Extract the (x, y) coordinate from the center of the cell holding the provided text.  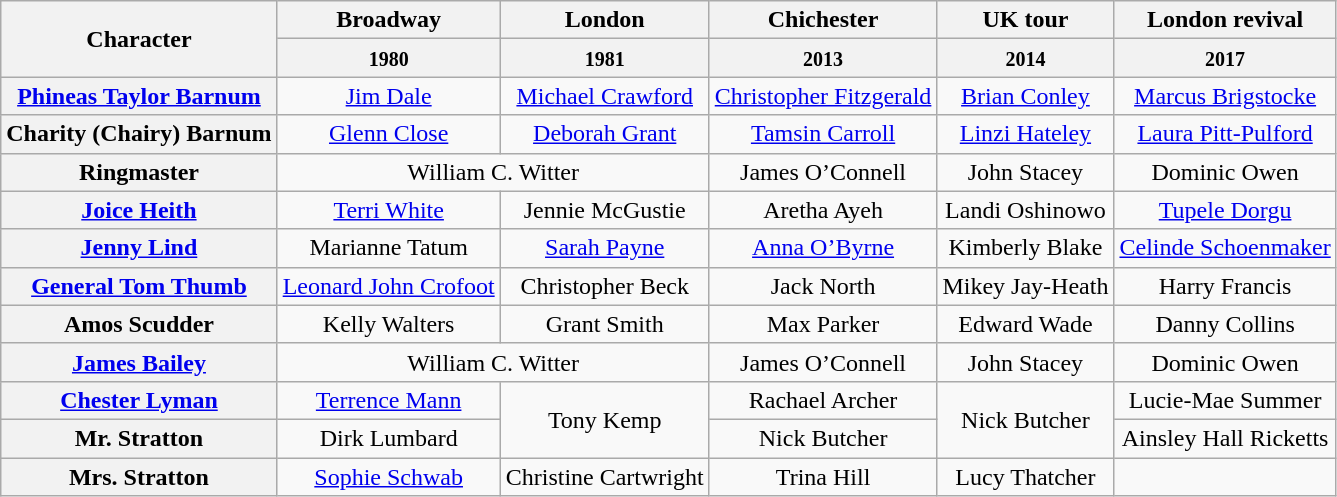
1981 (604, 58)
Kelly Walters (388, 324)
Lucy Thatcher (1026, 477)
Amos Scudder (139, 324)
Brian Conley (1026, 96)
Marcus Brigstocke (1225, 96)
Anna O’Byrne (823, 248)
Max Parker (823, 324)
Linzi Hateley (1026, 134)
Character (139, 39)
Michael Crawford (604, 96)
Sarah Payne (604, 248)
James Bailey (139, 362)
London (604, 20)
London revival (1225, 20)
1980 (388, 58)
Mikey Jay-Heath (1026, 286)
Laura Pitt-Pulford (1225, 134)
Christine Cartwright (604, 477)
2013 (823, 58)
Edward Wade (1026, 324)
Deborah Grant (604, 134)
Jim Dale (388, 96)
Mrs. Stratton (139, 477)
Rachael Archer (823, 400)
Terri White (388, 210)
Jack North (823, 286)
Marianne Tatum (388, 248)
Broadway (388, 20)
Trina Hill (823, 477)
UK tour (1026, 20)
Mr. Stratton (139, 438)
2017 (1225, 58)
Chester Lyman (139, 400)
Joice Heith (139, 210)
Jennie McGustie (604, 210)
Phineas Taylor Barnum (139, 96)
Charity (Chairy) Barnum (139, 134)
Harry Francis (1225, 286)
Kimberly Blake (1026, 248)
Sophie Schwab (388, 477)
Landi Oshinowo (1026, 210)
Dirk Lumbard (388, 438)
Tupele Dorgu (1225, 210)
Terrence Mann (388, 400)
Jenny Lind (139, 248)
2014 (1026, 58)
Tony Kemp (604, 419)
Lucie-Mae Summer (1225, 400)
Grant Smith (604, 324)
Ainsley Hall Ricketts (1225, 438)
Leonard John Crofoot (388, 286)
Ringmaster (139, 172)
Glenn Close (388, 134)
Celinde Schoenmaker (1225, 248)
General Tom Thumb (139, 286)
Aretha Ayeh (823, 210)
Tamsin Carroll (823, 134)
Christopher Fitzgerald (823, 96)
Danny Collins (1225, 324)
Christopher Beck (604, 286)
Chichester (823, 20)
